Search for the cell housing the specified text and yield its [X, Y] center coordinate. 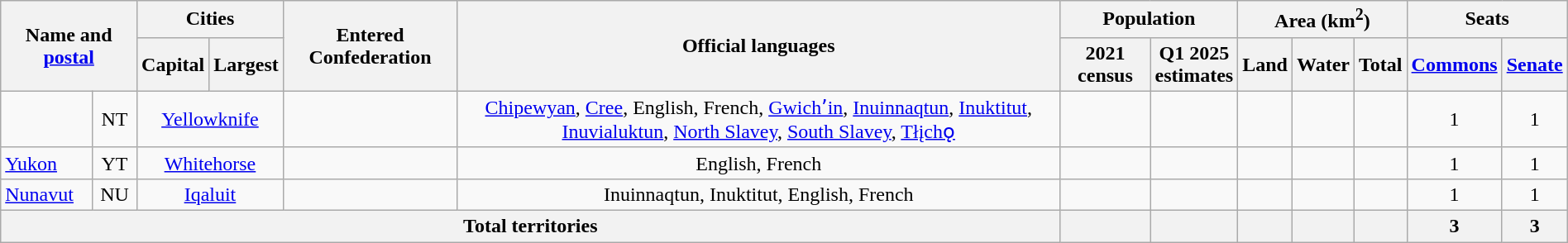
Name and postal [69, 46]
Yellowknife [210, 119]
Entered Confederation [370, 46]
Yukon [46, 163]
Senate [1535, 64]
Nunavut [46, 194]
Chipewyan, Cree, English, French, Gwichʼin, Inuinnaqtun, Inuktitut, Inuvialuktun, North Slavey, South Slavey, Tłįchǫ [759, 119]
2021 census [1105, 64]
Land [1265, 64]
NT [115, 119]
YT [115, 163]
Seats [1487, 20]
Total territories [531, 226]
Inuinnaqtun, Inuktitut, English, French [759, 194]
Q1 2025estimates [1194, 64]
NU [115, 194]
Official languages [759, 46]
Iqaluit [210, 194]
English, French [759, 163]
Population [1150, 20]
Whitehorse [210, 163]
Largest [246, 64]
Commons [1454, 64]
Capital [174, 64]
Area (km2) [1322, 20]
Total [1381, 64]
Cities [210, 20]
Water [1323, 64]
